Determine the [X, Y] coordinate at the center of the cell enclosing the given text.  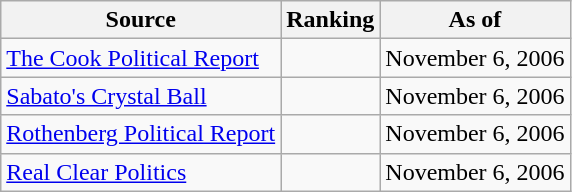
Rothenberg Political Report [141, 134]
The Cook Political Report [141, 58]
Source [141, 20]
Real Clear Politics [141, 172]
As of [475, 20]
Sabato's Crystal Ball [141, 96]
Ranking [330, 20]
